Pinpoint the cell where the given text exists, returning its (x, y) midpoint coordinate. 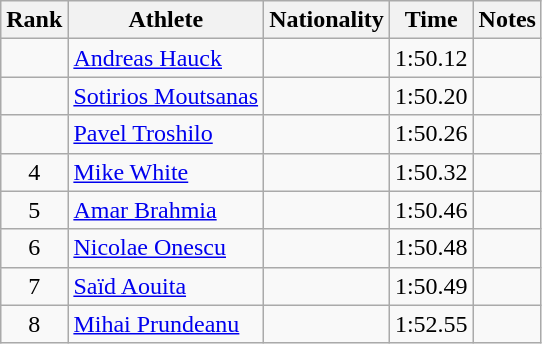
1:50.12 (431, 58)
1:50.32 (431, 172)
Amar Brahmia (166, 210)
Saïd Aouita (166, 286)
1:50.46 (431, 210)
5 (34, 210)
1:50.26 (431, 134)
1:50.20 (431, 96)
Andreas Hauck (166, 58)
7 (34, 286)
1:50.49 (431, 286)
Time (431, 20)
Athlete (166, 20)
6 (34, 248)
8 (34, 324)
Notes (507, 20)
1:52.55 (431, 324)
Mihai Prundeanu (166, 324)
Nicolae Onescu (166, 248)
Rank (34, 20)
4 (34, 172)
Nationality (327, 20)
1:50.48 (431, 248)
Mike White (166, 172)
Pavel Troshilo (166, 134)
Sotirios Moutsanas (166, 96)
